Return (X, Y) of the center of cell containing provided text 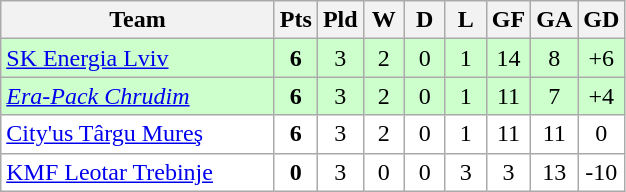
L (466, 20)
City'us Târgu Mureş (138, 134)
D (424, 20)
Pts (296, 20)
KMF Leotar Trebinje (138, 172)
GA (554, 20)
13 (554, 172)
Team (138, 20)
+6 (602, 58)
8 (554, 58)
SK Energia Lviv (138, 58)
Pld (340, 20)
Era-Pack Chrudim (138, 96)
+4 (602, 96)
GD (602, 20)
-10 (602, 172)
14 (508, 58)
GF (508, 20)
W (384, 20)
7 (554, 96)
